Output the [X, Y] coordinate of the center of the cell containing the given text.  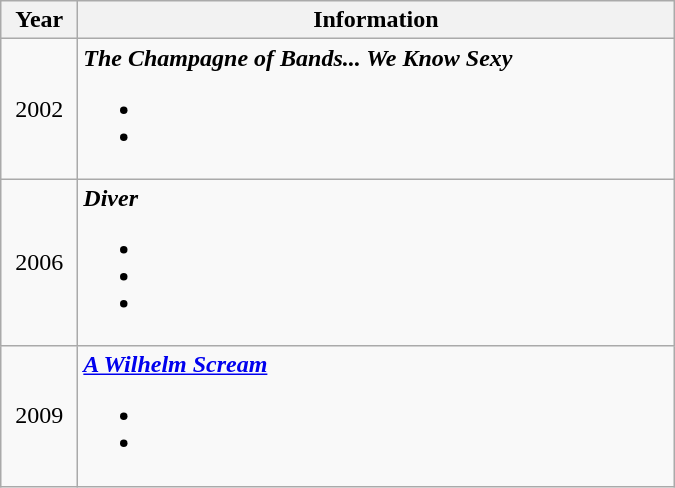
2006 [40, 262]
2002 [40, 109]
Diver [376, 262]
Information [376, 20]
A Wilhelm Scream [376, 416]
Year [40, 20]
The Champagne of Bands... We Know Sexy [376, 109]
2009 [40, 416]
